Output the [X, Y] coordinate of the center of the cell containing the given text.  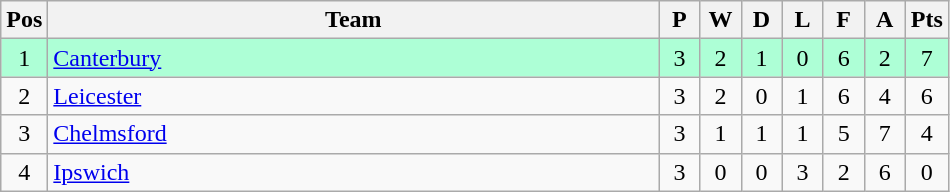
Leicester [354, 96]
P [680, 20]
5 [844, 134]
Team [354, 20]
L [802, 20]
Ipswich [354, 172]
Canterbury [354, 58]
F [844, 20]
Chelmsford [354, 134]
W [720, 20]
Pos [24, 20]
D [762, 20]
Pts [926, 20]
A [884, 20]
